Detect which cell encompasses the target text, then output its [x, y] center coordinate. 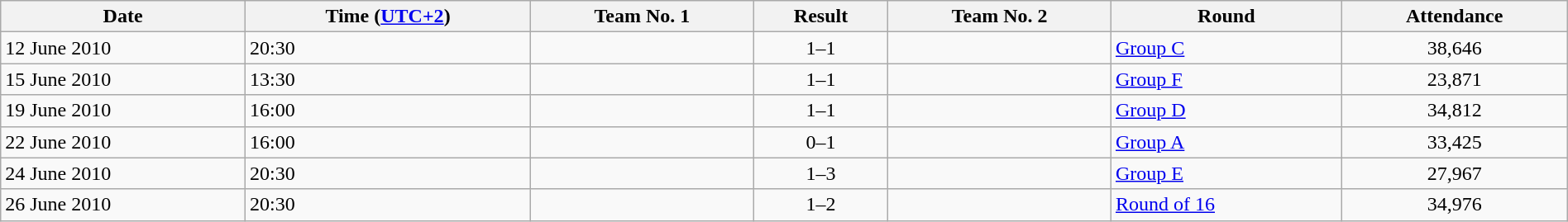
24 June 2010 [123, 173]
38,646 [1454, 48]
15 June 2010 [123, 79]
34,812 [1454, 111]
1–2 [820, 205]
0–1 [820, 142]
19 June 2010 [123, 111]
Group F [1226, 79]
22 June 2010 [123, 142]
Team No. 1 [643, 17]
34,976 [1454, 205]
Attendance [1454, 17]
Group D [1226, 111]
Round [1226, 17]
13:30 [387, 79]
Date [123, 17]
33,425 [1454, 142]
Group A [1226, 142]
1–3 [820, 173]
Time (UTC+2) [387, 17]
27,967 [1454, 173]
Round of 16 [1226, 205]
23,871 [1454, 79]
Group C [1226, 48]
Result [820, 17]
26 June 2010 [123, 205]
Team No. 2 [1000, 17]
12 June 2010 [123, 48]
Group E [1226, 173]
